Determine the [X, Y] coordinate at the center of the cell enclosing the given text.  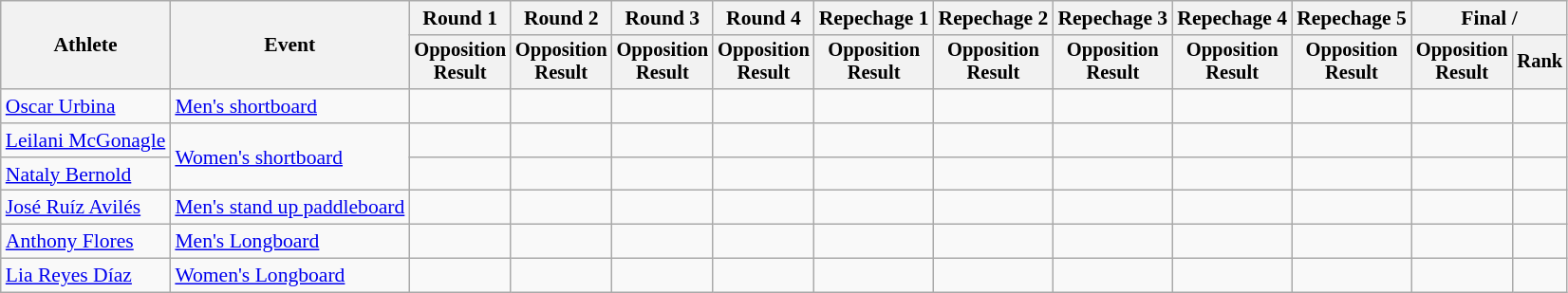
Athlete [85, 46]
Repechage 4 [1232, 18]
Men's shortboard [289, 106]
Round 4 [763, 18]
Repechage 3 [1112, 18]
Round 2 [562, 18]
Repechage 1 [874, 18]
Repechage 2 [994, 18]
Final / [1489, 18]
Men's Longboard [289, 242]
Women's shortboard [289, 157]
Leilani McGonagle [85, 140]
Anthony Flores [85, 242]
Round 3 [663, 18]
Oscar Urbina [85, 106]
Repechage 5 [1352, 18]
Rank [1540, 63]
José Ruíz Avilés [85, 208]
Nataly Bernold [85, 174]
Women's Longboard [289, 276]
Men's stand up paddleboard [289, 208]
Lia Reyes Díaz [85, 276]
Event [289, 46]
Round 1 [459, 18]
